Find where the given text appears and provide that cell's center as [X, Y] coordinate. 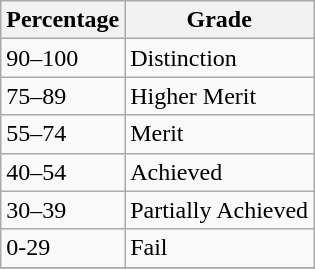
Fail [220, 248]
Higher Merit [220, 96]
90–100 [63, 58]
Partially Achieved [220, 210]
55–74 [63, 134]
0-29 [63, 248]
Grade [220, 20]
40–54 [63, 172]
75–89 [63, 96]
Achieved [220, 172]
Percentage [63, 20]
Distinction [220, 58]
Merit [220, 134]
30–39 [63, 210]
